Pinpoint the cell where the given text exists, returning its (X, Y) midpoint coordinate. 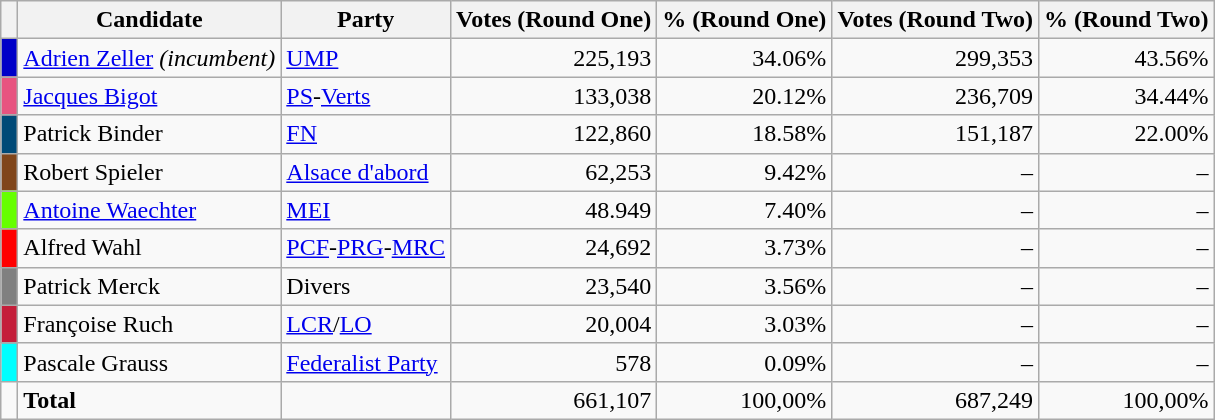
20.12% (744, 96)
Votes (Round One) (554, 20)
Alsace d'abord (366, 172)
578 (554, 362)
3.03% (744, 324)
Votes (Round Two) (936, 20)
% (Round One) (744, 20)
24,692 (554, 248)
Adrien Zeller (incumbent) (150, 58)
Robert Spieler (150, 172)
PCF-PRG-MRC (366, 248)
Alfred Wahl (150, 248)
Françoise Ruch (150, 324)
236,709 (936, 96)
Patrick Merck (150, 286)
23,540 (554, 286)
FN (366, 134)
661,107 (554, 400)
Total (150, 400)
3.56% (744, 286)
9.42% (744, 172)
MEI (366, 210)
Jacques Bigot (150, 96)
UMP (366, 58)
Antoine Waechter (150, 210)
22.00% (1127, 134)
0.09% (744, 362)
122,860 (554, 134)
Divers (366, 286)
34.06% (744, 58)
Party (366, 20)
20,004 (554, 324)
PS-Verts (366, 96)
687,249 (936, 400)
3.73% (744, 248)
34.44% (1127, 96)
LCR/LO (366, 324)
133,038 (554, 96)
Federalist Party (366, 362)
48.949 (554, 210)
151,187 (936, 134)
18.58% (744, 134)
225,193 (554, 58)
Patrick Binder (150, 134)
Candidate (150, 20)
62,253 (554, 172)
% (Round Two) (1127, 20)
Pascale Grauss (150, 362)
299,353 (936, 58)
43.56% (1127, 58)
7.40% (744, 210)
